Scan for the cell matching the given text and deliver its [x, y] coordinate at center. 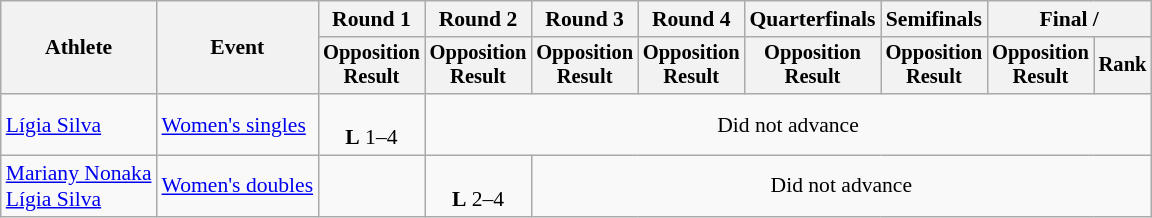
Quarterfinals [812, 19]
Round 4 [692, 19]
Event [238, 48]
Rank [1123, 66]
Athlete [79, 48]
Mariany NonakaLígia Silva [79, 186]
Semifinals [934, 19]
Women's singles [238, 124]
Round 2 [478, 19]
Round 1 [372, 19]
L 1–4 [372, 124]
L 2–4 [478, 186]
Round 3 [584, 19]
Lígia Silva [79, 124]
Women's doubles [238, 186]
Final / [1069, 19]
